Identify which cell holds the provided text, then report its [X, Y] central coordinate. 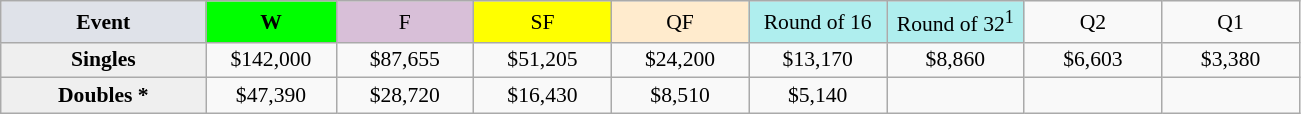
$5,140 [818, 96]
W [271, 22]
$47,390 [271, 96]
Singles [104, 60]
Event [104, 22]
$142,000 [271, 60]
Round of 16 [818, 22]
Q2 [1093, 22]
Doubles * [104, 96]
$3,380 [1231, 60]
Round of 321 [955, 22]
$6,603 [1093, 60]
$8,510 [680, 96]
F [405, 22]
$51,205 [543, 60]
SF [543, 22]
$87,655 [405, 60]
$28,720 [405, 96]
$24,200 [680, 60]
$16,430 [543, 96]
QF [680, 22]
$13,170 [818, 60]
$8,860 [955, 60]
Q1 [1231, 22]
